Search for the cell housing the specified text and yield its (X, Y) center coordinate. 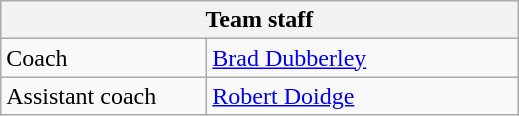
Brad Dubberley (362, 58)
Team staff (260, 20)
Assistant coach (104, 96)
Coach (104, 58)
Robert Doidge (362, 96)
